Identify which cell holds the provided text, then report its [x, y] central coordinate. 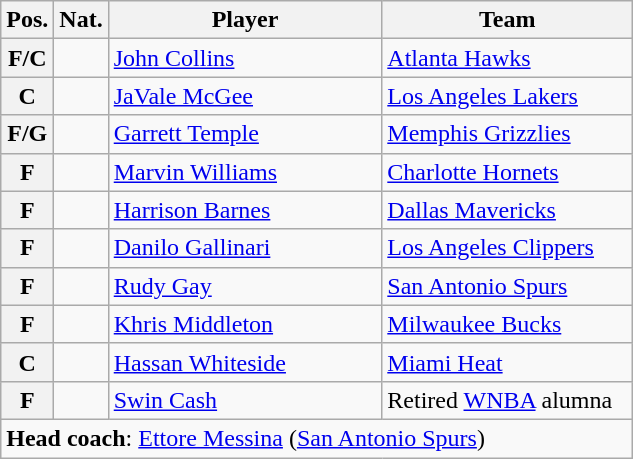
Los Angeles Clippers [508, 248]
Charlotte Hornets [508, 172]
Los Angeles Lakers [508, 96]
F/G [28, 134]
Garrett Temple [245, 134]
John Collins [245, 58]
Pos. [28, 20]
Harrison Barnes [245, 210]
Hassan Whiteside [245, 362]
Rudy Gay [245, 286]
Memphis Grizzlies [508, 134]
Player [245, 20]
Nat. [81, 20]
JaVale McGee [245, 96]
F/C [28, 58]
Atlanta Hawks [508, 58]
Khris Middleton [245, 324]
Dallas Mavericks [508, 210]
Head coach: Ettore Messina (San Antonio Spurs) [317, 438]
San Antonio Spurs [508, 286]
Marvin Williams [245, 172]
Team [508, 20]
Danilo Gallinari [245, 248]
Swin Cash [245, 400]
Milwaukee Bucks [508, 324]
Miami Heat [508, 362]
Retired WNBA alumna [508, 400]
